Determine the (x, y) coordinate at the center of the cell enclosing the given text.  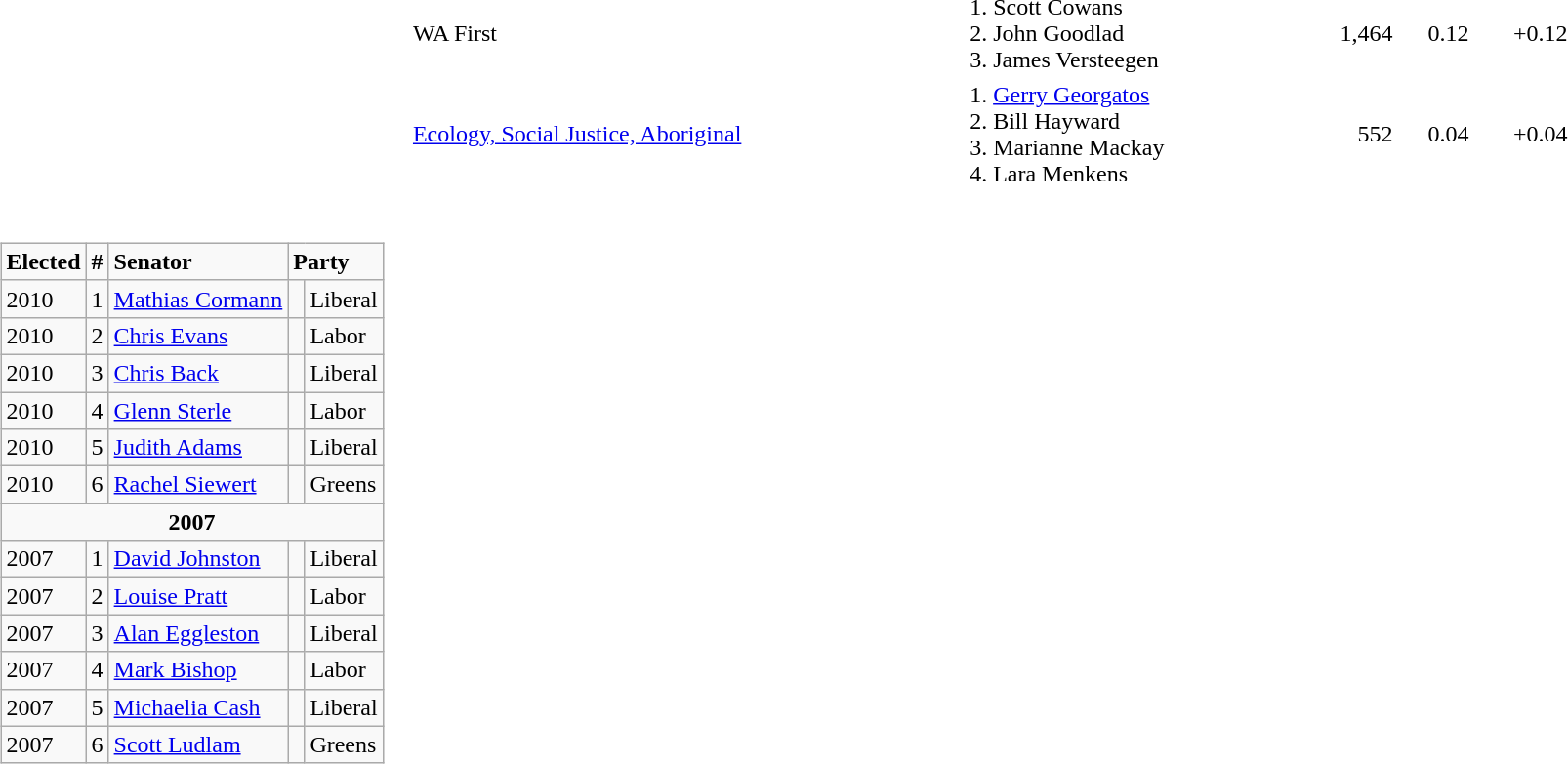
Judith Adams (198, 448)
0.04 (1433, 135)
Michaelia Cash (198, 707)
Mark Bishop (198, 670)
Scott Ludlam (198, 744)
552 (1347, 135)
Alan Eggleston (198, 633)
Chris Evans (198, 336)
Party (336, 261)
Ecology, Social Justice, Aboriginal (687, 135)
Senator (198, 261)
Elected (43, 261)
David Johnston (198, 559)
Louise Pratt (198, 596)
1. Gerry Georgatos 2. Bill Hayward 3. Marianne Mackay 4. Lara Menkens (1134, 135)
Chris Back (198, 373)
Mathias Cormann (198, 299)
# (98, 261)
Rachel Siewert (198, 485)
Glenn Sterle (198, 411)
